Detect which cell encompasses the target text, then output its [x, y] center coordinate. 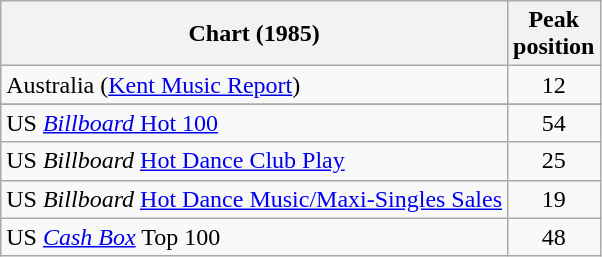
Australia (Kent Music Report) [254, 85]
Chart (1985) [254, 34]
Peakposition [554, 34]
US Cash Box Top 100 [254, 237]
12 [554, 85]
48 [554, 237]
US Billboard Hot Dance Club Play [254, 161]
US Billboard Hot Dance Music/Maxi-Singles Sales [254, 199]
54 [554, 123]
19 [554, 199]
US Billboard Hot 100 [254, 123]
25 [554, 161]
